From the cell containing the given text, extract its center point as [X, Y] coordinate. 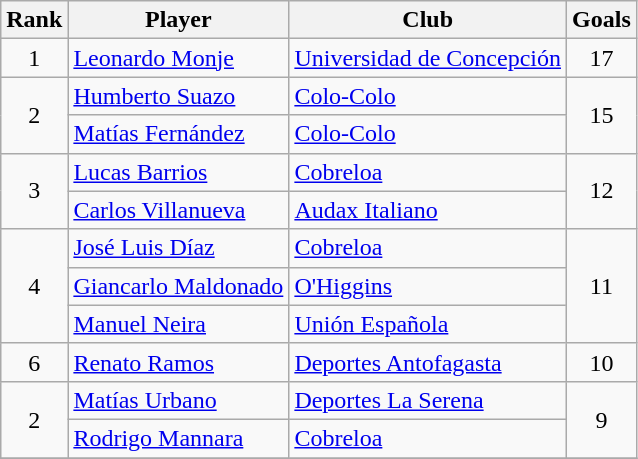
Renato Ramos [178, 362]
Player [178, 20]
Deportes Antofagasta [428, 362]
12 [602, 191]
José Luis Díaz [178, 248]
Carlos Villanueva [178, 210]
1 [34, 58]
O'Higgins [428, 286]
Leonardo Monje [178, 58]
Giancarlo Maldonado [178, 286]
Universidad de Concepción [428, 58]
Manuel Neira [178, 324]
15 [602, 115]
10 [602, 362]
Deportes La Serena [428, 400]
Matías Fernández [178, 134]
Rodrigo Mannara [178, 438]
Rank [34, 20]
Club [428, 20]
Humberto Suazo [178, 96]
3 [34, 191]
17 [602, 58]
Lucas Barrios [178, 172]
9 [602, 419]
4 [34, 286]
Unión Española [428, 324]
Audax Italiano [428, 210]
11 [602, 286]
6 [34, 362]
Matías Urbano [178, 400]
Goals [602, 20]
